Scan for the cell matching the given text and deliver its [x, y] coordinate at center. 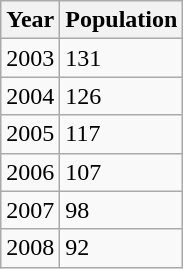
2008 [30, 248]
117 [122, 134]
131 [122, 58]
2006 [30, 172]
Population [122, 20]
2004 [30, 96]
2007 [30, 210]
107 [122, 172]
2005 [30, 134]
92 [122, 248]
2003 [30, 58]
98 [122, 210]
126 [122, 96]
Year [30, 20]
